Determine the (X, Y) coordinate at the center of the cell enclosing the given text.  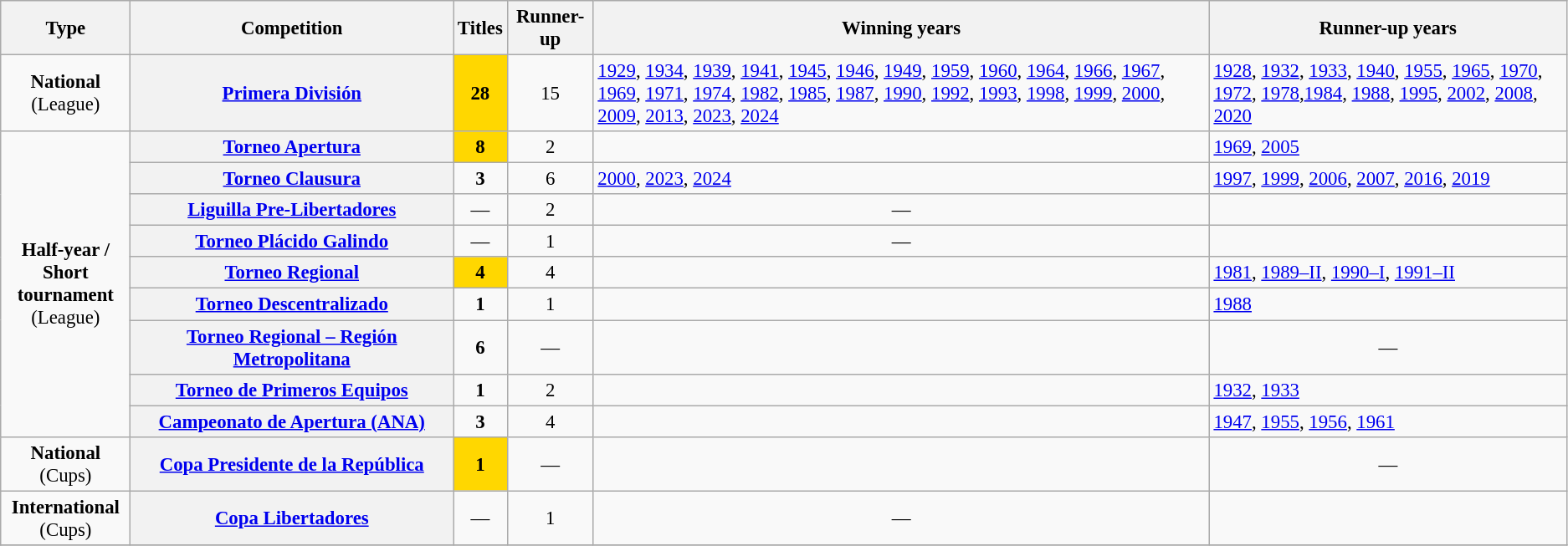
1932, 1933 (1387, 390)
28 (480, 94)
1997, 1999, 2006, 2007, 2016, 2019 (1387, 179)
15 (551, 94)
Copa Libertadores (292, 518)
Torneo Plácido Galindo (292, 242)
Half-year / Shorttournament(League) (65, 284)
Runner-up years (1387, 28)
Torneo Regional – Región Metropolitana (292, 348)
1969, 2005 (1387, 147)
International(Cups) (65, 518)
National(League) (65, 94)
Torneo de Primeros Equipos (292, 390)
Type (65, 28)
8 (480, 147)
Torneo Clausura (292, 179)
Copa Presidente de la República (292, 463)
Campeonato de Apertura (ANA) (292, 421)
Torneo Descentralizado (292, 304)
1981, 1989–II, 1990–I, 1991–II (1387, 273)
1988 (1387, 304)
National(Cups) (65, 463)
Liguilla Pre-Libertadores (292, 210)
Titles (480, 28)
Runner-up (551, 28)
Competition (292, 28)
Torneo Apertura (292, 147)
2000, 2023, 2024 (901, 179)
1928, 1932, 1933, 1940, 1955, 1965, 1970, 1972, 1978,1984, 1988, 1995, 2002, 2008, 2020 (1387, 94)
Primera División (292, 94)
Winning years (901, 28)
Torneo Regional (292, 273)
1947, 1955, 1956, 1961 (1387, 421)
